Locate the cell with the specified text and output its [x, y] center coordinate. 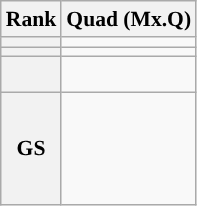
Quad (Mx.Q) [128, 19]
Rank [32, 19]
GS [32, 149]
